Pinpoint the cell where the given text exists, returning its (X, Y) midpoint coordinate. 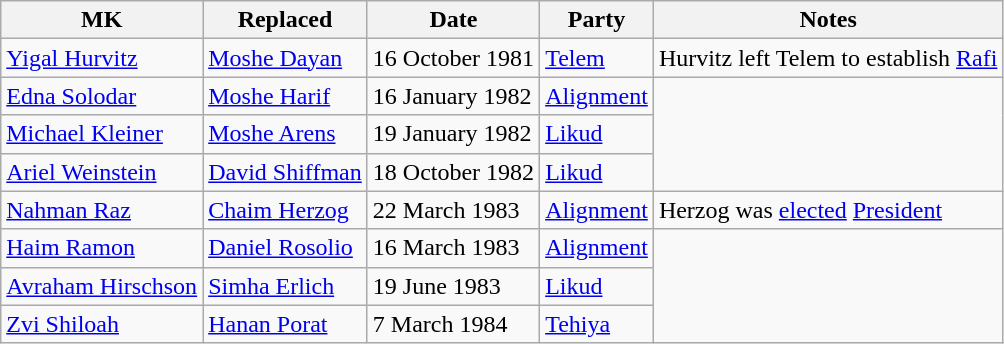
Party (597, 20)
David Shiffman (286, 172)
Hurvitz left Telem to establish Rafi (828, 58)
Edna Solodar (102, 96)
16 January 1982 (453, 96)
Chaim Herzog (286, 210)
19 June 1983 (453, 286)
Zvi Shiloah (102, 324)
Telem (597, 58)
Hanan Porat (286, 324)
16 October 1981 (453, 58)
Replaced (286, 20)
7 March 1984 (453, 324)
Date (453, 20)
Nahman Raz (102, 210)
Simha Erlich (286, 286)
Moshe Dayan (286, 58)
Yigal Hurvitz (102, 58)
Daniel Rosolio (286, 248)
Moshe Harif (286, 96)
16 March 1983 (453, 248)
Tehiya (597, 324)
22 March 1983 (453, 210)
Michael Kleiner (102, 134)
Herzog was elected President (828, 210)
Ariel Weinstein (102, 172)
Haim Ramon (102, 248)
Notes (828, 20)
MK (102, 20)
19 January 1982 (453, 134)
18 October 1982 (453, 172)
Moshe Arens (286, 134)
Avraham Hirschson (102, 286)
